Identify which cell holds the provided text, then report its (x, y) central coordinate. 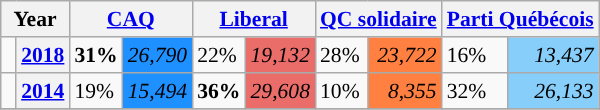
31% (96, 55)
13,437 (553, 55)
22% (218, 55)
19,132 (280, 55)
32% (474, 91)
29,608 (280, 91)
2014 (42, 91)
28% (342, 55)
26,790 (158, 55)
Liberal (254, 19)
Parti Québécois (520, 19)
Year (36, 19)
36% (218, 91)
19% (96, 91)
15,494 (158, 91)
16% (474, 55)
8,355 (405, 91)
26,133 (553, 91)
CAQ (130, 19)
QC solidaire (378, 19)
23,722 (405, 55)
2018 (42, 55)
10% (342, 91)
